Return (X, Y) of the center of cell containing provided text 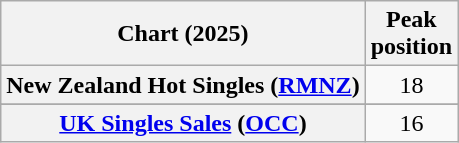
Chart (2025) (183, 34)
Peakposition (411, 34)
New Zealand Hot Singles (RMNZ) (183, 85)
UK Singles Sales (OCC) (183, 123)
16 (411, 123)
18 (411, 85)
